Locate the cell with the specified text and output its [x, y] center coordinate. 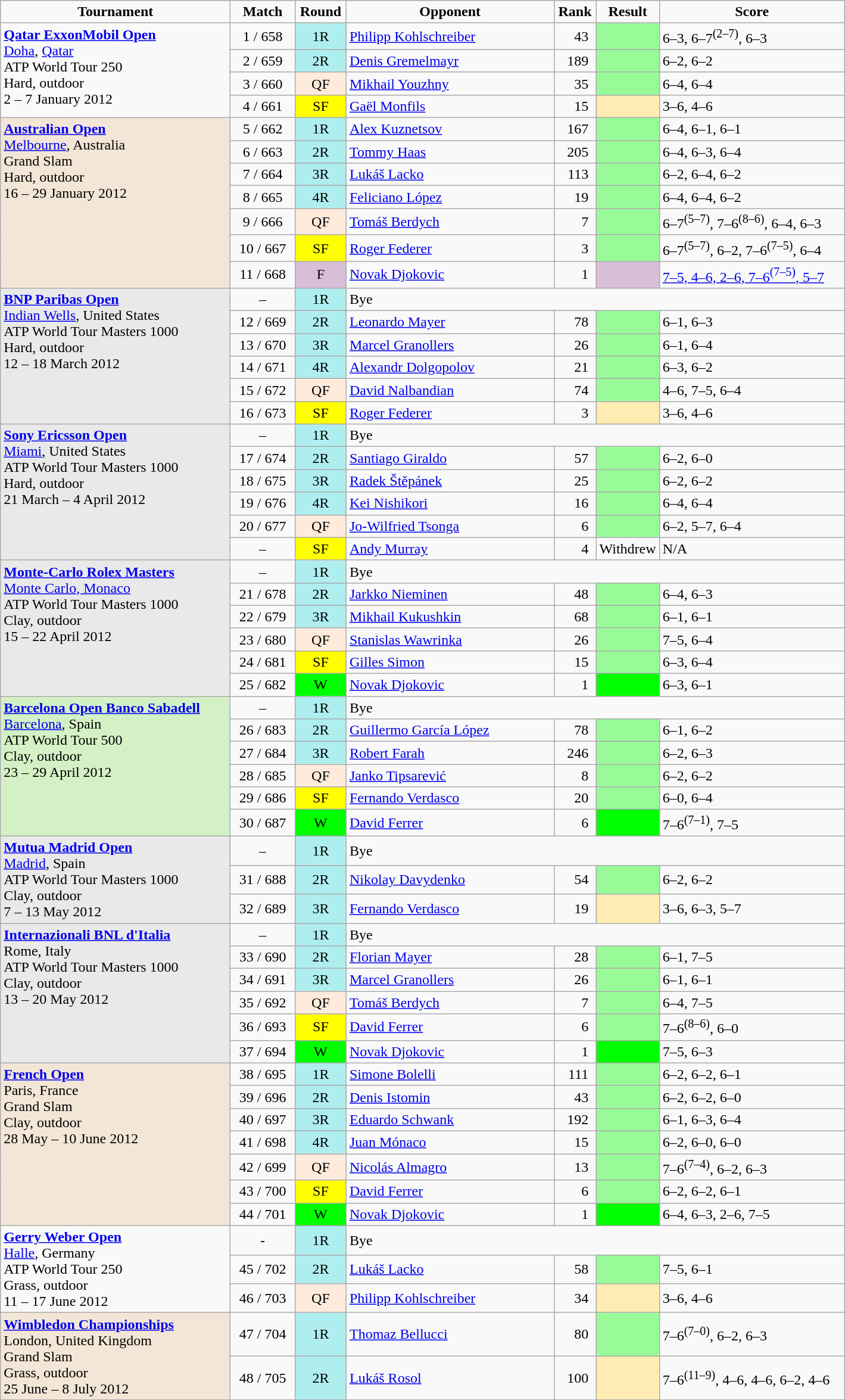
7–6(11–9), 4–6, 4–6, 6–2, 4–6 [752, 1377]
16 / 673 [263, 413]
Monte-Carlo Rolex MastersMonte Carlo, MonacoATP World Tour Masters 1000Clay, outdoor15 – 22 April 2012 [116, 628]
6–1, 6–2 [752, 730]
Tournament [116, 12]
6–3, 6–4 [752, 662]
Nicolás Almagro [450, 1168]
7–5, 4–6, 2–6, 7–6(7–5), 5–7 [752, 275]
58 [575, 1269]
French OpenParis, FranceGrand SlamClay, outdoor28 May – 10 June 2012 [116, 1144]
246 [575, 753]
6–1, 6–4 [752, 345]
205 [575, 152]
Leonardo Mayer [450, 322]
1 / 658 [263, 37]
6–3, 6–7(2–7), 6–3 [752, 37]
Robert Farah [450, 753]
4 [575, 549]
37 / 694 [263, 1051]
45 / 702 [263, 1269]
25 / 682 [263, 685]
6–1, 6–3, 6–4 [752, 1120]
54 [575, 879]
Denis Gremelmayr [450, 61]
7–6(8–6), 6–0 [752, 1027]
8 [575, 776]
35 [575, 83]
5 / 662 [263, 129]
32 / 689 [263, 909]
6–2, 5–7, 6–4 [752, 526]
13 [575, 1168]
6–0, 6–4 [752, 798]
20 / 677 [263, 526]
38 / 695 [263, 1074]
6–2, 6–4, 6–2 [752, 175]
34 / 691 [263, 980]
Juan Mónaco [450, 1143]
BNP Paribas OpenIndian Wells, United StatesATP World Tour Masters 1000Hard, outdoor12 – 18 March 2012 [116, 356]
Eduardo Schwank [450, 1120]
Opponent [450, 12]
David Nalbandian [450, 390]
7 / 664 [263, 175]
17 / 674 [263, 458]
Denis Istomin [450, 1097]
Andy Murray [450, 549]
6–4, 7–5 [752, 1003]
39 / 696 [263, 1097]
9 / 666 [263, 222]
40 / 697 [263, 1120]
Thomaz Bellucci [450, 1334]
6–2, 6–0 [752, 458]
28 [575, 957]
31 / 688 [263, 879]
23 / 680 [263, 639]
F [320, 275]
Rank [575, 12]
Feliciano López [450, 197]
47 / 704 [263, 1334]
6 / 663 [263, 152]
8 / 665 [263, 197]
3–6, 6–3, 5–7 [752, 909]
Wimbledon ChampionshipsLondon, United KingdomGrand SlamGrass, outdoor25 June – 8 July 2012 [116, 1356]
10 / 667 [263, 248]
192 [575, 1120]
Jarkko Nieminen [450, 594]
Simone Bolelli [450, 1074]
6–2, 6–3 [752, 753]
Sony Ericsson OpenMiami, United StatesATP World Tour Masters 1000Hard, outdoor21 March – 4 April 2012 [116, 492]
29 / 686 [263, 798]
33 / 690 [263, 957]
Qatar ExxonMobil OpenDoha, QatarATP World Tour 250Hard, outdoor2 – 7 January 2012 [116, 70]
42 / 699 [263, 1168]
- [263, 1240]
189 [575, 61]
18 / 675 [263, 481]
80 [575, 1334]
N/A [752, 549]
Gaël Monfils [450, 106]
7–6(7–1), 7–5 [752, 823]
Score [752, 12]
11 / 668 [263, 275]
Santiago Giraldo [450, 458]
6–7(5–7), 7–6(8–6), 6–4, 6–3 [752, 222]
57 [575, 458]
4–6, 7–5, 6–4 [752, 390]
12 / 669 [263, 322]
26 / 683 [263, 730]
25 [575, 481]
6–3, 6–1 [752, 685]
14 / 671 [263, 368]
16 [575, 503]
Nikolay Davydenko [450, 879]
30 / 687 [263, 823]
Jo-Wilfried Tsonga [450, 526]
74 [575, 390]
27 / 684 [263, 753]
24 / 681 [263, 662]
Guillermo García López [450, 730]
21 / 678 [263, 594]
113 [575, 175]
15 / 672 [263, 390]
Mikhail Youzhny [450, 83]
48 [575, 594]
Mikhail Kukushkin [450, 617]
28 / 685 [263, 776]
Internazionali BNL d'ItaliaRome, ItalyATP World Tour Masters 1000Clay, outdoor13 – 20 May 2012 [116, 994]
41 / 698 [263, 1143]
Alexandr Dolgopolov [450, 368]
Round [320, 12]
111 [575, 1074]
48 / 705 [263, 1377]
100 [575, 1377]
68 [575, 617]
13 / 670 [263, 345]
Match [263, 12]
4 / 661 [263, 106]
6–1, 7–5 [752, 957]
167 [575, 129]
34 [575, 1299]
44 / 701 [263, 1214]
2 / 659 [263, 61]
7–5, 6–4 [752, 639]
Gerry Weber OpenHalle, GermanyATP World Tour 250Grass, outdoor11 – 17 June 2012 [116, 1269]
Janko Tipsarević [450, 776]
Alex Kuznetsov [450, 129]
6–4, 6–3 [752, 594]
Gilles Simon [450, 662]
6–2, 6–2, 6–0 [752, 1097]
6–4, 6–3, 6–4 [752, 152]
Lukáš Rosol [450, 1377]
7–5, 6–3 [752, 1051]
6–2, 6–0, 6–0 [752, 1143]
7–5, 6–1 [752, 1269]
6–4, 6–4, 6–2 [752, 197]
Mutua Madrid OpenMadrid, SpainATP World Tour Masters 1000Clay, outdoor7 – 13 May 2012 [116, 879]
22 / 679 [263, 617]
36 / 693 [263, 1027]
21 [575, 368]
Florian Mayer [450, 957]
7–6(7–4), 6–2, 6–3 [752, 1168]
Stanislas Wawrinka [450, 639]
Withdrew [628, 549]
35 / 692 [263, 1003]
43 / 700 [263, 1191]
6–3, 6–2 [752, 368]
46 / 703 [263, 1299]
6–4, 6–1, 6–1 [752, 129]
Tommy Haas [450, 152]
6–4, 6–3, 2–6, 7–5 [752, 1214]
7–6(7–0), 6–2, 6–3 [752, 1334]
Result [628, 12]
Australian OpenMelbourne, AustraliaGrand SlamHard, outdoor16 – 29 January 2012 [116, 203]
Barcelona Open Banco SabadellBarcelona, SpainATP World Tour 500Clay, outdoor23 – 29 April 2012 [116, 766]
6–7(5–7), 6–2, 7–6(7–5), 6–4 [752, 248]
Kei Nishikori [450, 503]
3 / 660 [263, 83]
6–1, 6–3 [752, 322]
19 / 676 [263, 503]
20 [575, 798]
Radek Štěpánek [450, 481]
